Scan for the cell matching the given text and deliver its (x, y) coordinate at center. 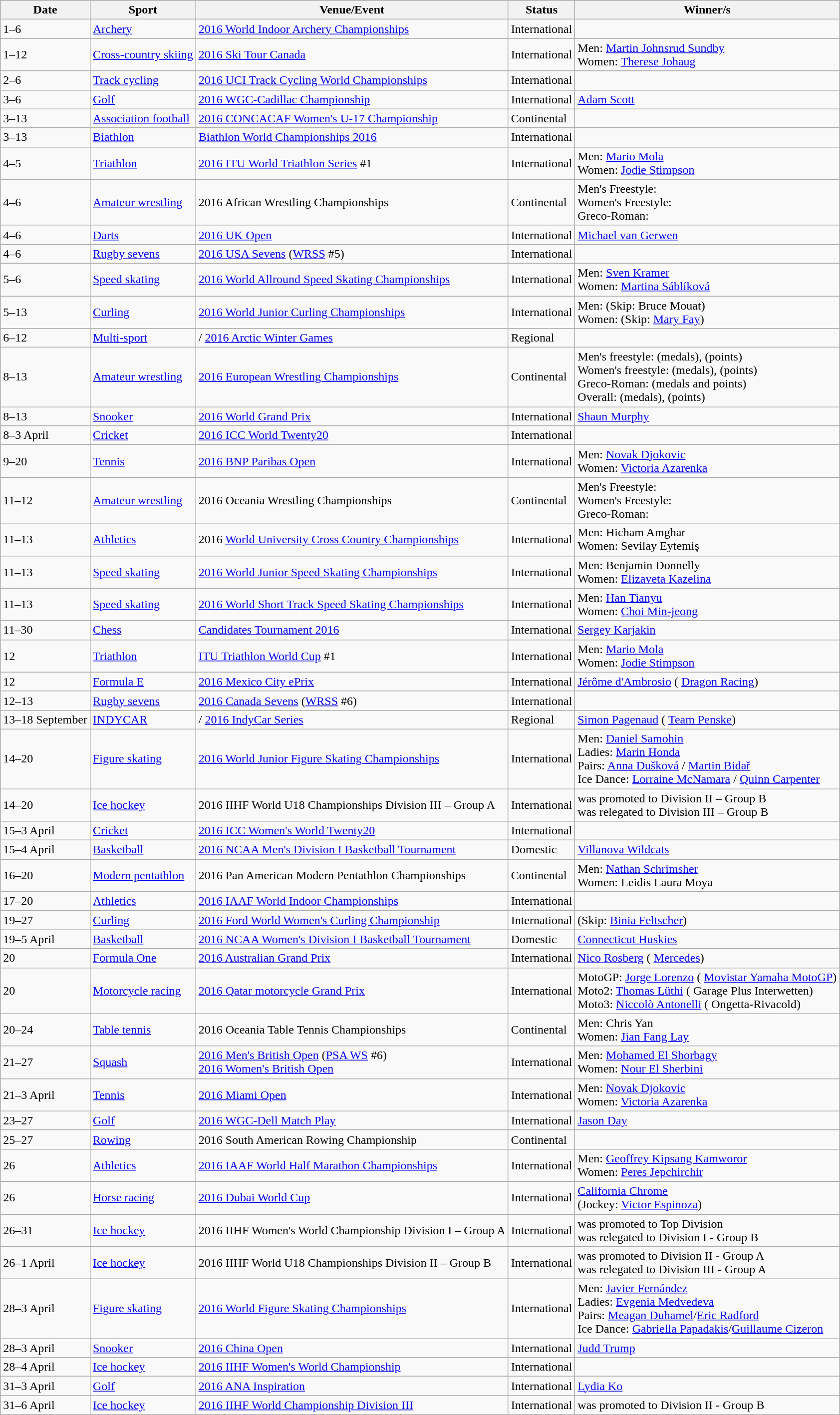
2016 UK Open (352, 235)
Men: (Skip: Bruce Mouat)Women: (Skip: Mary Fay) (707, 312)
20–24 (45, 1030)
2016 Qatar motorcycle Grand Prix (352, 991)
/ 2016 Arctic Winter Games (352, 338)
26–1 April (45, 1263)
MotoGP: Jorge Lorenzo ( Movistar Yamaha MotoGP)Moto2: Thomas Lüthi ( Garage Plus Interwetten)Moto3: Niccolò Antonelli ( Ongetta-Rivacold) (707, 991)
2016 CONCACAF Women's U-17 Championship (352, 118)
Candidates Tournament 2016 (352, 630)
2016 Men's British Open (PSA WS #6) 2016 Women's British Open (352, 1062)
Squash (143, 1062)
2016 WGC-Cadillac Championship (352, 99)
Biathlon World Championships 2016 (352, 137)
2016 NCAA Men's Division I Basketball Tournament (352, 850)
2016 World Grand Prix (352, 416)
2016 Ski Tour Canada (352, 55)
2016 UCI Track Cycling World Championships (352, 80)
13–18 September (45, 719)
2016 Canada Sevens (WRSS #6) (352, 701)
2016 BNP Paribas Open (352, 461)
was promoted to Division II - Group B (707, 1405)
2016 Dubai World Cup (352, 1197)
Michael van Gerwen (707, 235)
Men: Chris YanWomen: Jian Fang Lay (707, 1030)
Men: Daniel SamohinLadies: Marin HondaPairs: Anna Dušková / Martin BidařIce Dance: Lorraine McNamara / Quinn Carpenter (707, 759)
2016 WGC-Dell Match Play (352, 1120)
2016 Pan American Modern Pentathlon Championships (352, 876)
Adam Scott (707, 99)
2016 IIHF World U18 Championships Division III – Group A (352, 805)
INDYCAR (143, 719)
2016 IAAF World Half Marathon Championships (352, 1165)
Table tennis (143, 1030)
Motorcycle racing (143, 991)
2016 IIHF World U18 Championships Division II – Group B (352, 1263)
2016 IIHF World Championship Division III (352, 1405)
Multi-sport (143, 338)
2016 Ford World Women's Curling Championship (352, 920)
Men: Benjamin DonnellyWomen: Elizaveta Kazelina (707, 572)
15–4 April (45, 850)
2016 World Junior Figure Skating Championships (352, 759)
Formula One (143, 958)
Men's freestyle: (medals), (points)Women's freestyle: (medals), (points)Greco-Roman: (medals and points)Overall: (medals), (points) (707, 377)
11–12 (45, 500)
Nico Rosberg ( Mercedes) (707, 958)
28–4 April (45, 1367)
2016 World Junior Speed Skating Championships (352, 572)
25–27 (45, 1139)
Jason Day (707, 1120)
2016 Oceania Table Tennis Championships (352, 1030)
(Skip: Binia Feltscher) (707, 920)
2016 World University Cross Country Championships (352, 539)
Horse racing (143, 1197)
26–31 (45, 1230)
1–12 (45, 55)
8–3 April (45, 435)
2016 World Junior Curling Championships (352, 312)
2016 Miami Open (352, 1094)
12–13 (45, 701)
21–27 (45, 1062)
2016 IIHF Women's World Championship (352, 1367)
11–30 (45, 630)
2016 World Allround Speed Skating Championships (352, 280)
4–5 (45, 163)
Association football (143, 118)
Lydia Ko (707, 1386)
Winner/s (707, 10)
Men: Sven KramerWomen: Martina Sáblíková (707, 280)
Men: Javier FernándezLadies: Evgenia MedvedevaPairs: Meagan Duhamel/Eric RadfordIce Dance: Gabriella Papadakis/Guillaume Cizeron (707, 1309)
2016 Mexico City ePrix (352, 682)
2016 Oceania Wrestling Championships (352, 500)
2016 World Figure Skating Championships (352, 1309)
Formula E (143, 682)
Villanova Wildcats (707, 850)
2016 European Wrestling Championships (352, 377)
was promoted to Division II - Group A was relegated to Division III - Group A (707, 1263)
Modern pentathlon (143, 876)
California Chrome(Jockey: Victor Espinoza) (707, 1197)
31–3 April (45, 1386)
was promoted to Division II – Group B was relegated to Division III – Group B (707, 805)
5–6 (45, 280)
2–6 (45, 80)
was promoted to Top Division was relegated to Division I - Group B (707, 1230)
19–5 April (45, 939)
15–3 April (45, 831)
Biathlon (143, 137)
ITU Triathlon World Cup #1 (352, 656)
2016 ICC Women's World Twenty20 (352, 831)
Date (45, 10)
Men: Geoffrey Kipsang KamwororWomen: Peres Jepchirchir (707, 1165)
Sergey Karjakin (707, 630)
23–27 (45, 1120)
Simon Pagenaud ( Team Penske) (707, 719)
21–3 April (45, 1094)
Cross-country skiing (143, 55)
Jérôme d'Ambrosio ( Dragon Racing) (707, 682)
3–6 (45, 99)
2016 IIHF Women's World Championship Division I – Group A (352, 1230)
Men: Martin Johnsrud SundbyWomen: Therese Johaug (707, 55)
2016 NCAA Women's Division I Basketball Tournament (352, 939)
Darts (143, 235)
2016 Australian Grand Prix (352, 958)
Men: Mohamed El ShorbagyWomen: Nour El Sherbini (707, 1062)
2016 ANA Inspiration (352, 1386)
5–13 (45, 312)
Status (542, 10)
Chess (143, 630)
Rowing (143, 1139)
2016 USA Sevens (WRSS #5) (352, 254)
2016 World Indoor Archery Championships (352, 29)
2016 South American Rowing Championship (352, 1139)
Shaun Murphy (707, 416)
2016 ITU World Triathlon Series #1 (352, 163)
Archery (143, 29)
16–20 (45, 876)
Judd Trump (707, 1348)
9–20 (45, 461)
Venue/Event (352, 10)
/ 2016 IndyCar Series (352, 719)
19–27 (45, 920)
Men: Hicham AmgharWomen: Sevilay Eytemiş (707, 539)
6–12 (45, 338)
2016 IAAF World Indoor Championships (352, 901)
2016 World Short Track Speed Skating Championships (352, 604)
2016 African Wrestling Championships (352, 202)
Sport (143, 10)
2016 ICC World Twenty20 (352, 435)
17–20 (45, 901)
Men: Han TianyuWomen: Choi Min-jeong (707, 604)
2016 China Open (352, 1348)
Men: Nathan SchrimsherWomen: Leidis Laura Moya (707, 876)
Track cycling (143, 80)
Connecticut Huskies (707, 939)
1–6 (45, 29)
31–6 April (45, 1405)
